Provide the [x, y] coordinate of the cell's center where the given text is located.  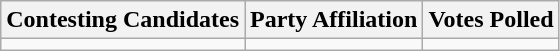
Party Affiliation [334, 20]
Contesting Candidates [123, 20]
Votes Polled [491, 20]
